Scan for the cell matching the given text and deliver its [X, Y] coordinate at center. 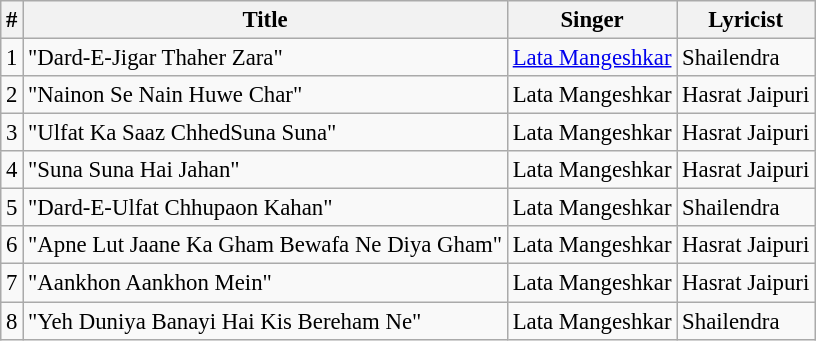
Title [266, 20]
"Dard-E-Ulfat Chhupaon Kahan" [266, 208]
# [12, 20]
1 [12, 58]
"Aankhon Aankhon Mein" [266, 283]
3 [12, 133]
Singer [592, 20]
"Yeh Duniya Banayi Hai Kis Bereham Ne" [266, 321]
7 [12, 283]
"Dard-E-Jigar Thaher Zara" [266, 58]
8 [12, 321]
"Nainon Se Nain Huwe Char" [266, 95]
6 [12, 245]
"Suna Suna Hai Jahan" [266, 170]
4 [12, 170]
"Ulfat Ka Saaz ChhedSuna Suna" [266, 133]
"Apne Lut Jaane Ka Gham Bewafa Ne Diya Gham" [266, 245]
2 [12, 95]
5 [12, 208]
Lyricist [746, 20]
